Return [x, y] of the center of cell containing provided text 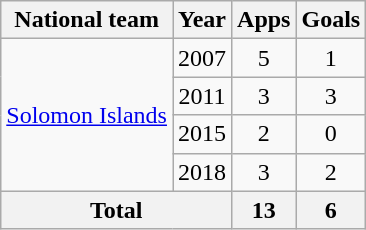
0 [331, 134]
13 [264, 210]
5 [264, 58]
2015 [202, 134]
6 [331, 210]
Year [202, 20]
Solomon Islands [87, 115]
Total [116, 210]
1 [331, 58]
2011 [202, 96]
2018 [202, 172]
National team [87, 20]
Apps [264, 20]
Goals [331, 20]
2007 [202, 58]
